Return the (X, Y) coordinate for the center point of the cell that contains the specified text.  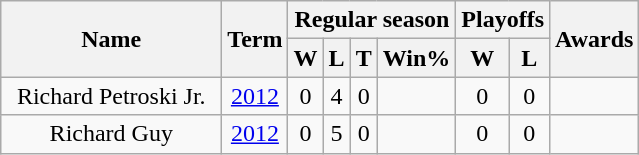
5 (336, 134)
Win% (416, 58)
Regular season (372, 20)
T (364, 58)
Term (255, 39)
Richard Guy (112, 134)
4 (336, 96)
Awards (594, 39)
Name (112, 39)
Playoffs (503, 20)
Richard Petroski Jr. (112, 96)
